Locate the cell with the specified text and output its [x, y] center coordinate. 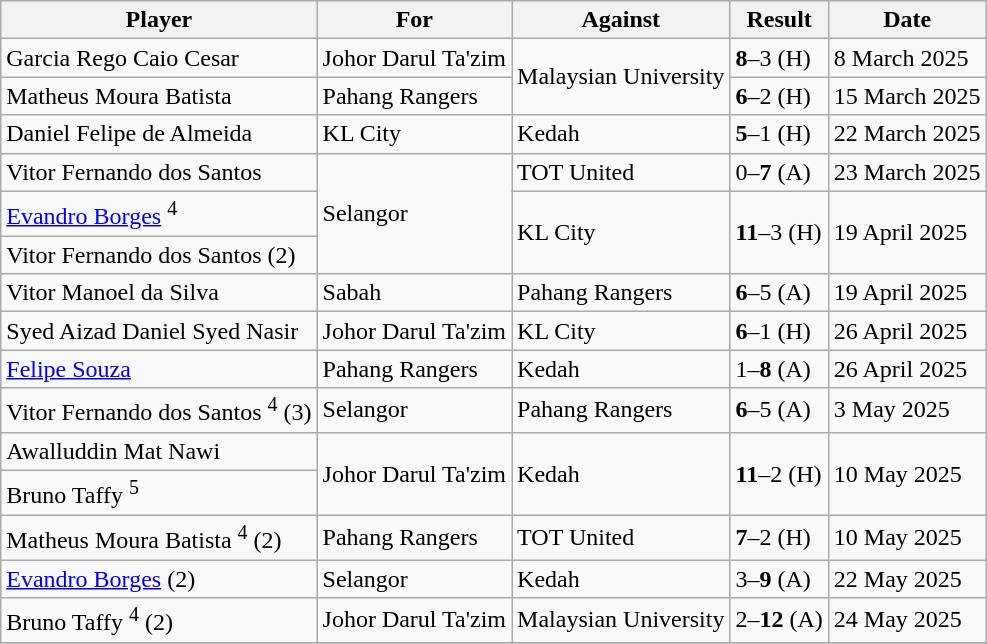
Evandro Borges 4 [159, 214]
24 May 2025 [907, 620]
Date [907, 20]
15 March 2025 [907, 96]
Matheus Moura Batista 4 (2) [159, 538]
Result [779, 20]
Garcia Rego Caio Cesar [159, 58]
Vitor Fernando dos Santos (2) [159, 255]
Awalluddin Mat Nawi [159, 451]
5–1 (H) [779, 134]
3 May 2025 [907, 410]
11–3 (H) [779, 232]
6–2 (H) [779, 96]
22 March 2025 [907, 134]
6–1 (H) [779, 331]
Bruno Taffy 4 (2) [159, 620]
11–2 (H) [779, 474]
Player [159, 20]
Vitor Fernando dos Santos 4 (3) [159, 410]
Evandro Borges (2) [159, 579]
Sabah [414, 293]
1–8 (A) [779, 369]
Felipe Souza [159, 369]
8–3 (H) [779, 58]
22 May 2025 [907, 579]
Vitor Fernando dos Santos [159, 172]
2–12 (A) [779, 620]
Syed Aizad Daniel Syed Nasir [159, 331]
0–7 (A) [779, 172]
Against [621, 20]
Matheus Moura Batista [159, 96]
3–9 (A) [779, 579]
23 March 2025 [907, 172]
7–2 (H) [779, 538]
8 March 2025 [907, 58]
For [414, 20]
Vitor Manoel da Silva [159, 293]
Bruno Taffy 5 [159, 492]
Daniel Felipe de Almeida [159, 134]
